Detect which cell encompasses the target text, then output its [x, y] center coordinate. 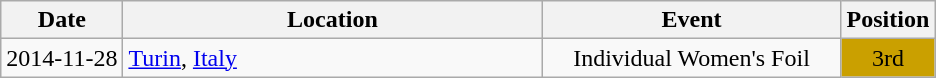
Turin, Italy [332, 58]
Individual Women's Foil [692, 58]
Location [332, 20]
3rd [888, 58]
2014-11-28 [62, 58]
Position [888, 20]
Event [692, 20]
Date [62, 20]
